For the text-containing cell, return its midpoint in (x, y) coordinate format. 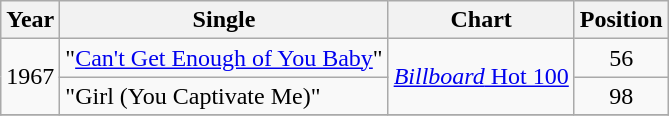
Year (30, 20)
"Can't Get Enough of You Baby" (224, 58)
Chart (481, 20)
Billboard Hot 100 (481, 77)
Single (224, 20)
"Girl (You Captivate Me)" (224, 96)
56 (621, 58)
98 (621, 96)
1967 (30, 77)
Position (621, 20)
